Determine the [x, y] coordinate at the center of the cell enclosing the given text.  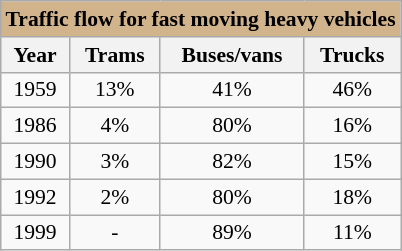
Year [34, 54]
Trams [115, 54]
1959 [34, 90]
41% [232, 90]
1986 [34, 126]
46% [352, 90]
15% [352, 161]
16% [352, 126]
Buses/vans [232, 54]
4% [115, 126]
3% [115, 161]
18% [352, 197]
Trucks [352, 54]
13% [115, 90]
Traffic flow for fast moving heavy vehicles [200, 19]
- [115, 232]
1999 [34, 232]
1992 [34, 197]
2% [115, 197]
89% [232, 232]
1990 [34, 161]
82% [232, 161]
11% [352, 232]
